Return [X, Y] of the center of cell containing provided text 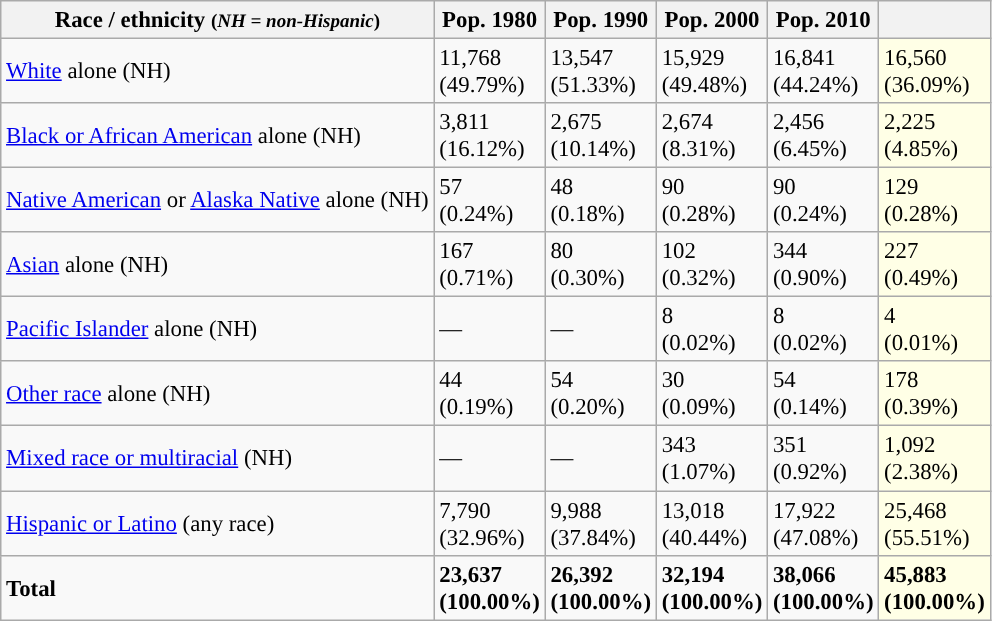
343(1.07%) [712, 458]
Black or African American alone (NH) [218, 136]
Race / ethnicity (NH = non-Hispanic) [218, 20]
Pop. 2000 [712, 20]
15,929(49.48%) [712, 72]
23,637(100.00%) [490, 588]
54(0.20%) [600, 394]
4(0.01%) [934, 330]
Hispanic or Latino (any race) [218, 524]
17,922(47.08%) [824, 524]
1,092(2.38%) [934, 458]
26,392(100.00%) [600, 588]
25,468(55.51%) [934, 524]
102(0.32%) [712, 264]
32,194(100.00%) [712, 588]
48(0.18%) [600, 200]
11,768(49.79%) [490, 72]
16,841(44.24%) [824, 72]
Pacific Islander alone (NH) [218, 330]
90(0.28%) [712, 200]
Total [218, 588]
Native American or Alaska Native alone (NH) [218, 200]
Pop. 1980 [490, 20]
7,790(32.96%) [490, 524]
178(0.39%) [934, 394]
2,675(10.14%) [600, 136]
Pop. 1990 [600, 20]
80(0.30%) [600, 264]
Asian alone (NH) [218, 264]
2,225(4.85%) [934, 136]
38,066(100.00%) [824, 588]
54(0.14%) [824, 394]
344(0.90%) [824, 264]
Other race alone (NH) [218, 394]
45,883(100.00%) [934, 588]
Mixed race or multiracial (NH) [218, 458]
227(0.49%) [934, 264]
129(0.28%) [934, 200]
44(0.19%) [490, 394]
2,456(6.45%) [824, 136]
13,018(40.44%) [712, 524]
167(0.71%) [490, 264]
9,988(37.84%) [600, 524]
351(0.92%) [824, 458]
2,674(8.31%) [712, 136]
White alone (NH) [218, 72]
57(0.24%) [490, 200]
30(0.09%) [712, 394]
90(0.24%) [824, 200]
13,547(51.33%) [600, 72]
16,560(36.09%) [934, 72]
3,811(16.12%) [490, 136]
Pop. 2010 [824, 20]
